Identify which cell holds the provided text, then report its [X, Y] central coordinate. 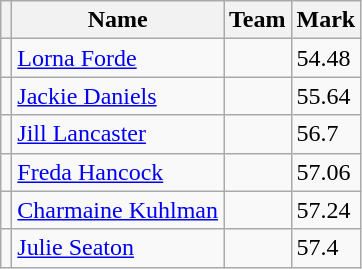
Name [118, 20]
Team [258, 20]
Mark [326, 20]
Charmaine Kuhlman [118, 210]
57.24 [326, 210]
56.7 [326, 134]
Julie Seaton [118, 248]
Jackie Daniels [118, 96]
54.48 [326, 58]
57.06 [326, 172]
Freda Hancock [118, 172]
57.4 [326, 248]
55.64 [326, 96]
Lorna Forde [118, 58]
Jill Lancaster [118, 134]
